Capture the cell that displays the provided text and extract its [X, Y] central coordinate. 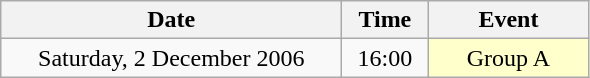
Time [385, 20]
Group A [508, 58]
Saturday, 2 December 2006 [172, 58]
Event [508, 20]
16:00 [385, 58]
Date [172, 20]
